Locate the cell with the specified text and output its [X, Y] center coordinate. 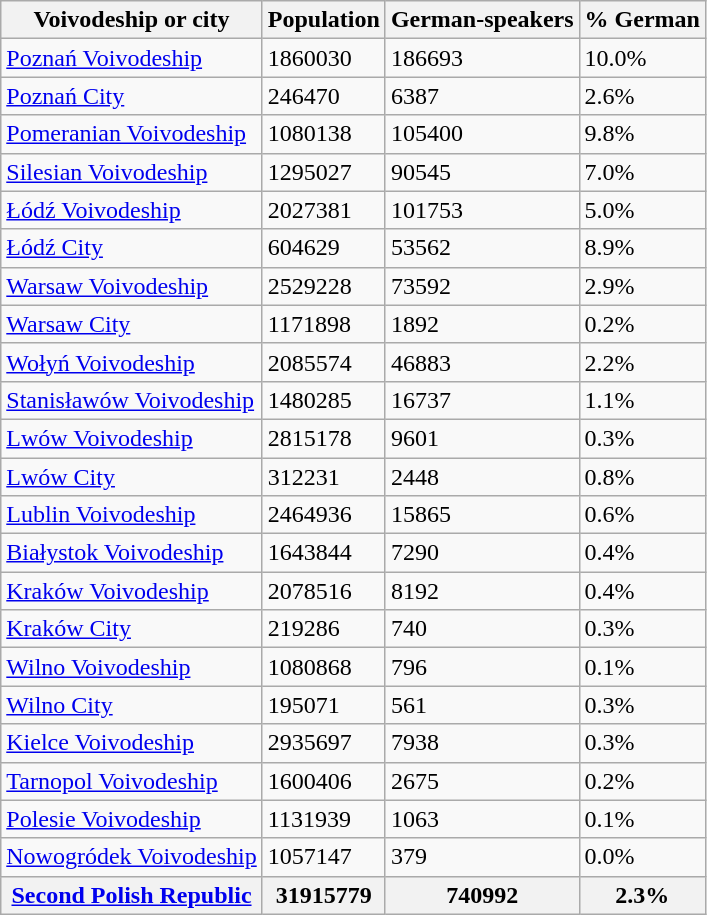
2815178 [324, 438]
Kielce Voivodeship [132, 743]
Kraków City [132, 629]
2.2% [642, 362]
Warsaw Voivodeship [132, 286]
Second Polish Republic [132, 895]
15865 [482, 515]
53562 [482, 248]
2085574 [324, 362]
379 [482, 857]
1643844 [324, 553]
Białystok Voivodeship [132, 553]
1295027 [324, 172]
Lwów City [132, 477]
219286 [324, 629]
604629 [324, 248]
1131939 [324, 819]
2027381 [324, 210]
1.1% [642, 400]
740992 [482, 895]
Silesian Voivodeship [132, 172]
9.8% [642, 134]
31915779 [324, 895]
% German [642, 20]
105400 [482, 134]
5.0% [642, 210]
101753 [482, 210]
9601 [482, 438]
73592 [482, 286]
1892 [482, 324]
1057147 [324, 857]
Kraków Voivodeship [132, 591]
Łódź City [132, 248]
2675 [482, 781]
0.0% [642, 857]
16737 [482, 400]
0.8% [642, 477]
Wołyń Voivodeship [132, 362]
246470 [324, 96]
2448 [482, 477]
Voivodeship or city [132, 20]
90545 [482, 172]
195071 [324, 705]
Population [324, 20]
10.0% [642, 58]
6387 [482, 96]
2.3% [642, 895]
796 [482, 667]
Poznań City [132, 96]
Wilno Voivodeship [132, 667]
1063 [482, 819]
1600406 [324, 781]
Lublin Voivodeship [132, 515]
7.0% [642, 172]
8192 [482, 591]
2935697 [324, 743]
2464936 [324, 515]
Wilno City [132, 705]
2078516 [324, 591]
Lwów Voivodeship [132, 438]
Stanisławów Voivodeship [132, 400]
Tarnopol Voivodeship [132, 781]
312231 [324, 477]
Poznań Voivodeship [132, 58]
561 [482, 705]
Pomeranian Voivodeship [132, 134]
2529228 [324, 286]
Polesie Voivodeship [132, 819]
1080138 [324, 134]
1171898 [324, 324]
2.6% [642, 96]
2.9% [642, 286]
Łódź Voivodeship [132, 210]
1480285 [324, 400]
1080868 [324, 667]
8.9% [642, 248]
1860030 [324, 58]
German-speakers [482, 20]
186693 [482, 58]
740 [482, 629]
Warsaw City [132, 324]
0.6% [642, 515]
46883 [482, 362]
7290 [482, 553]
7938 [482, 743]
Nowogródek Voivodeship [132, 857]
